Capture the cell that displays the provided text and extract its [x, y] central coordinate. 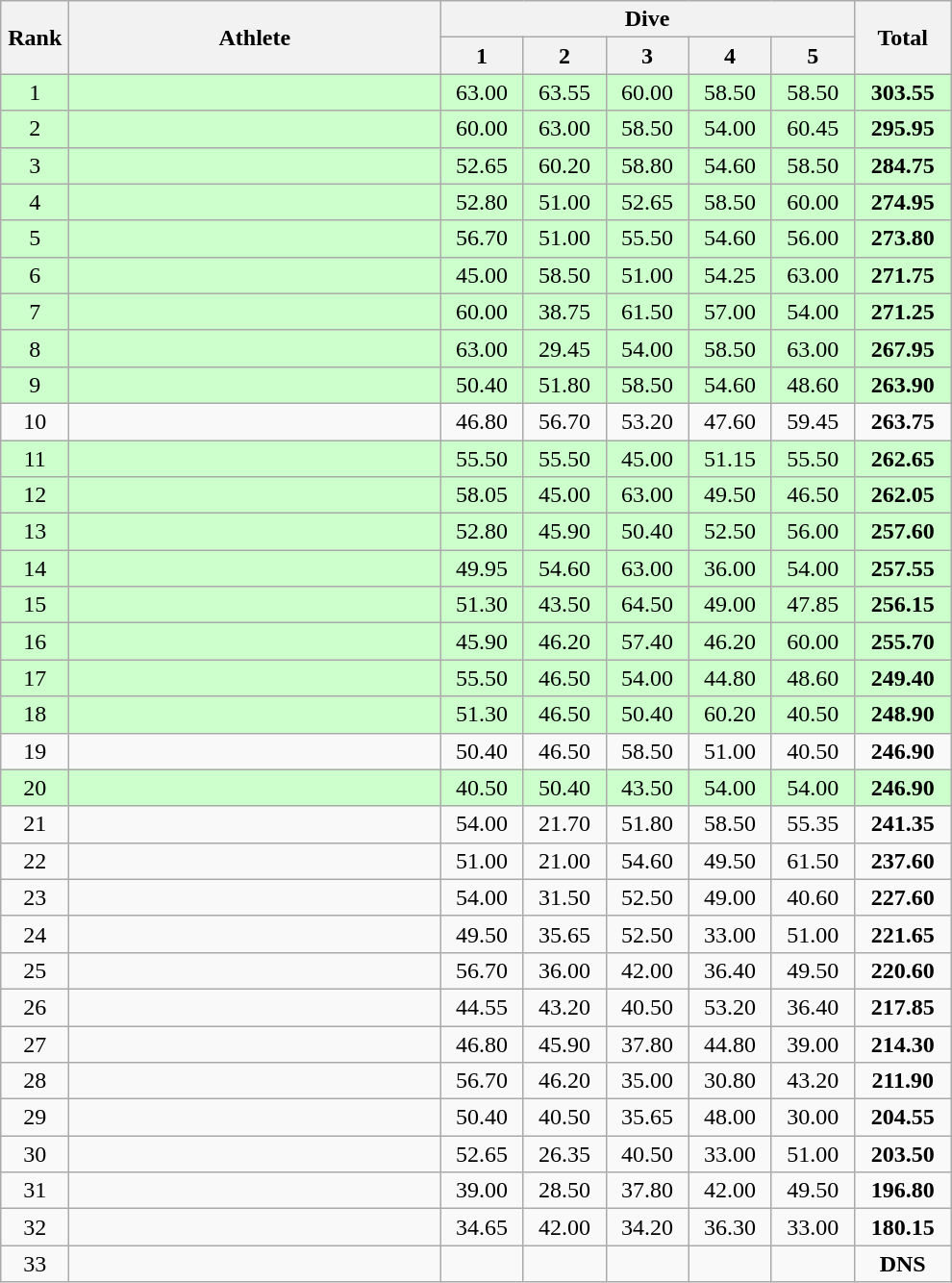
29.45 [564, 348]
21.70 [564, 824]
237.60 [902, 861]
271.75 [902, 275]
57.00 [730, 312]
30.00 [813, 1118]
10 [35, 421]
227.60 [902, 897]
34.20 [647, 1227]
256.15 [902, 605]
38.75 [564, 312]
7 [35, 312]
22 [35, 861]
241.35 [902, 824]
49.95 [482, 568]
31.50 [564, 897]
60.45 [813, 129]
27 [35, 1044]
Athlete [255, 38]
21.00 [564, 861]
8 [35, 348]
20 [35, 788]
19 [35, 751]
59.45 [813, 421]
12 [35, 495]
221.65 [902, 934]
273.80 [902, 239]
44.55 [482, 1007]
63.55 [564, 92]
28.50 [564, 1191]
220.60 [902, 970]
257.60 [902, 532]
58.05 [482, 495]
18 [35, 715]
211.90 [902, 1081]
28 [35, 1081]
267.95 [902, 348]
23 [35, 897]
249.40 [902, 678]
257.55 [902, 568]
25 [35, 970]
26 [35, 1007]
203.50 [902, 1154]
47.85 [813, 605]
48.00 [730, 1118]
51.15 [730, 459]
11 [35, 459]
180.15 [902, 1227]
32 [35, 1227]
55.35 [813, 824]
16 [35, 641]
274.95 [902, 202]
30 [35, 1154]
64.50 [647, 605]
Dive [647, 19]
30.80 [730, 1081]
196.80 [902, 1191]
15 [35, 605]
284.75 [902, 165]
262.05 [902, 495]
303.55 [902, 92]
295.95 [902, 129]
204.55 [902, 1118]
21 [35, 824]
58.80 [647, 165]
263.90 [902, 385]
35.00 [647, 1081]
9 [35, 385]
33 [35, 1264]
DNS [902, 1264]
57.40 [647, 641]
17 [35, 678]
13 [35, 532]
47.60 [730, 421]
26.35 [564, 1154]
263.75 [902, 421]
262.65 [902, 459]
255.70 [902, 641]
271.25 [902, 312]
24 [35, 934]
34.65 [482, 1227]
40.60 [813, 897]
Rank [35, 38]
217.85 [902, 1007]
214.30 [902, 1044]
29 [35, 1118]
54.25 [730, 275]
Total [902, 38]
36.30 [730, 1227]
248.90 [902, 715]
6 [35, 275]
14 [35, 568]
31 [35, 1191]
